For the text-containing cell, return its midpoint in [x, y] coordinate format. 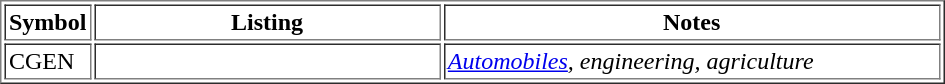
Listing [267, 22]
Automobiles, engineering, agriculture [691, 62]
Symbol [47, 22]
Notes [691, 22]
CGEN [47, 62]
